Pinpoint the cell where the given text exists, returning its [X, Y] midpoint coordinate. 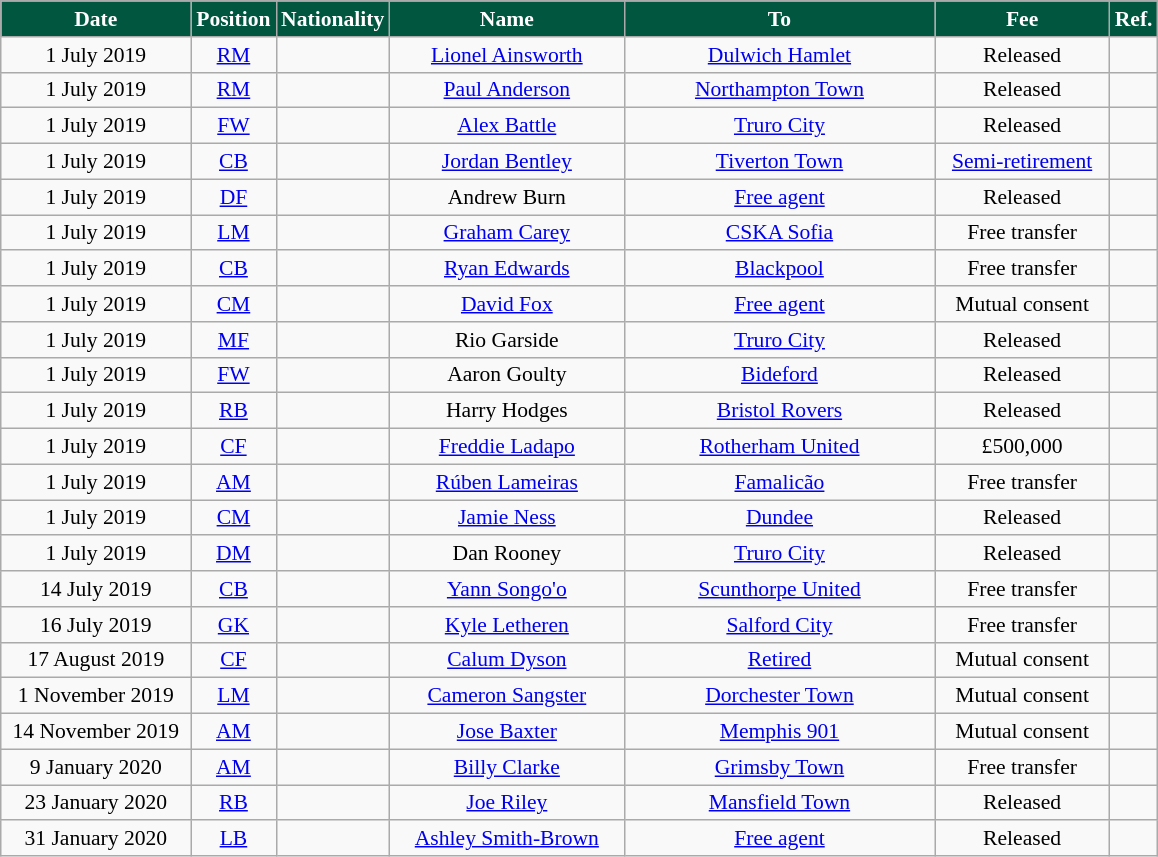
Aaron Goulty [506, 375]
Kyle Letheren [506, 625]
9 January 2020 [96, 767]
Position [234, 19]
Ref. [1134, 19]
Dundee [779, 518]
Name [506, 19]
Date [96, 19]
Calum Dyson [506, 660]
Grimsby Town [779, 767]
Ryan Edwards [506, 269]
14 July 2019 [96, 589]
17 August 2019 [96, 660]
To [779, 19]
Alex Battle [506, 126]
£500,000 [1022, 447]
Dulwich Hamlet [779, 55]
Memphis 901 [779, 732]
Tiverton Town [779, 162]
Graham Carey [506, 233]
Freddie Ladapo [506, 447]
Rio Garside [506, 340]
Famalicão [779, 482]
Jordan Bentley [506, 162]
23 January 2020 [96, 803]
16 July 2019 [96, 625]
Joe Riley [506, 803]
Ashley Smith-Brown [506, 839]
Semi-retirement [1022, 162]
Bristol Rovers [779, 411]
CSKA Sofia [779, 233]
Cameron Sangster [506, 696]
Rúben Lameiras [506, 482]
Andrew Burn [506, 197]
GK [234, 625]
Jamie Ness [506, 518]
Yann Songo'o [506, 589]
DF [234, 197]
Bideford [779, 375]
Jose Baxter [506, 732]
31 January 2020 [96, 839]
MF [234, 340]
LB [234, 839]
Harry Hodges [506, 411]
Fee [1022, 19]
Blackpool [779, 269]
Nationality [332, 19]
Dan Rooney [506, 554]
Lionel Ainsworth [506, 55]
Rotherham United [779, 447]
Northampton Town [779, 90]
1 November 2019 [96, 696]
Billy Clarke [506, 767]
Dorchester Town [779, 696]
Mansfield Town [779, 803]
David Fox [506, 304]
Paul Anderson [506, 90]
DM [234, 554]
14 November 2019 [96, 732]
Scunthorpe United [779, 589]
Retired [779, 660]
Salford City [779, 625]
